Determine the [x, y] coordinate at the center of the cell enclosing the given text.  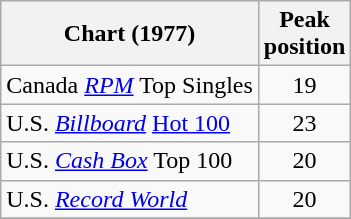
19 [304, 85]
U.S. Billboard Hot 100 [130, 123]
Chart (1977) [130, 34]
Canada RPM Top Singles [130, 85]
U.S. Record World [130, 199]
Peakposition [304, 34]
23 [304, 123]
U.S. Cash Box Top 100 [130, 161]
